Detect which cell encompasses the target text, then output its (X, Y) center coordinate. 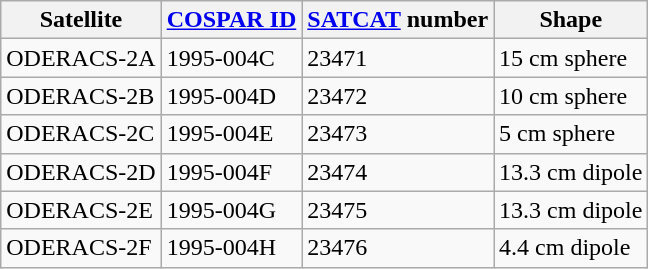
1995-004E (232, 134)
23472 (398, 96)
23471 (398, 58)
ODERACS-2D (81, 172)
Shape (571, 20)
ODERACS-2F (81, 248)
23476 (398, 248)
ODERACS-2C (81, 134)
SATCAT number (398, 20)
1995-004C (232, 58)
5 cm sphere (571, 134)
COSPAR ID (232, 20)
1995-004F (232, 172)
4.4 cm dipole (571, 248)
Satellite (81, 20)
15 cm sphere (571, 58)
ODERACS-2A (81, 58)
23475 (398, 210)
23473 (398, 134)
ODERACS-2B (81, 96)
23474 (398, 172)
1995-004H (232, 248)
1995-004G (232, 210)
10 cm sphere (571, 96)
ODERACS-2E (81, 210)
1995-004D (232, 96)
